For the text-containing cell, return its midpoint in [x, y] coordinate format. 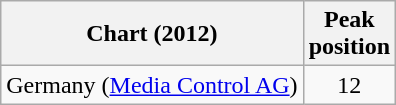
Chart (2012) [152, 34]
Peakposition [349, 34]
12 [349, 85]
Germany (Media Control AG) [152, 85]
